Capture the cell that displays the provided text and extract its (X, Y) central coordinate. 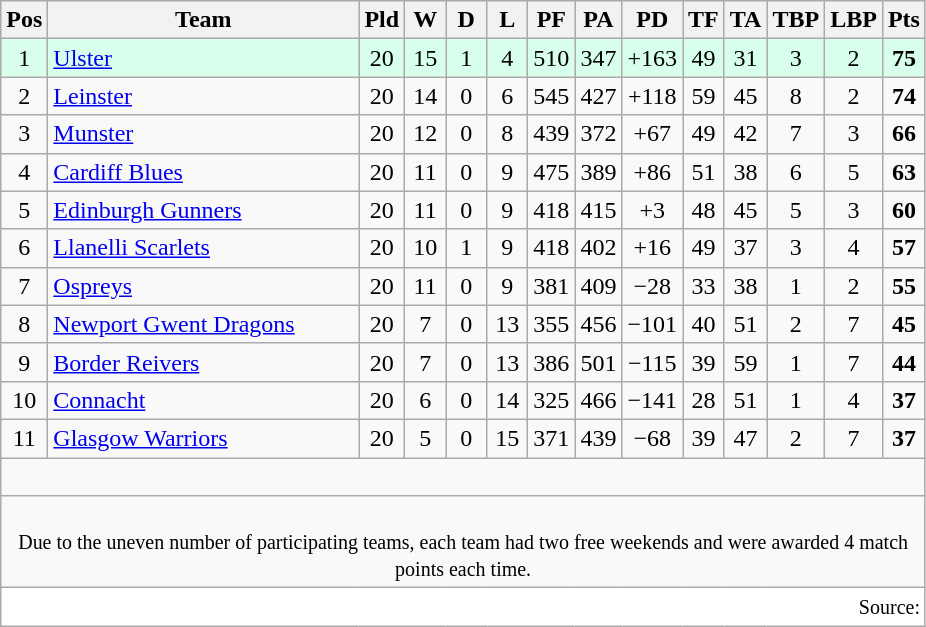
Source: (464, 607)
545 (552, 96)
427 (598, 96)
57 (904, 248)
+163 (652, 58)
325 (552, 400)
381 (552, 286)
LBP (854, 20)
PD (652, 20)
PF (552, 20)
386 (552, 362)
+3 (652, 210)
TBP (796, 20)
55 (904, 286)
Team (204, 20)
Ulster (204, 58)
−68 (652, 438)
−28 (652, 286)
501 (598, 362)
TA (746, 20)
60 (904, 210)
−115 (652, 362)
48 (704, 210)
Due to the uneven number of participating teams, each team had two free weekends and were awarded 4 match points each time. (464, 542)
Newport Gwent Dragons (204, 324)
372 (598, 134)
355 (552, 324)
510 (552, 58)
347 (598, 58)
W (426, 20)
12 (426, 134)
L (508, 20)
Ospreys (204, 286)
+16 (652, 248)
42 (746, 134)
33 (704, 286)
63 (904, 172)
31 (746, 58)
40 (704, 324)
44 (904, 362)
389 (598, 172)
Border Reivers (204, 362)
Pld (382, 20)
371 (552, 438)
47 (746, 438)
Edinburgh Gunners (204, 210)
Glasgow Warriors (204, 438)
466 (598, 400)
Connacht (204, 400)
74 (904, 96)
Munster (204, 134)
Pts (904, 20)
409 (598, 286)
66 (904, 134)
−101 (652, 324)
TF (704, 20)
D (466, 20)
PA (598, 20)
Leinster (204, 96)
75 (904, 58)
−141 (652, 400)
Cardiff Blues (204, 172)
+86 (652, 172)
+118 (652, 96)
Llanelli Scarlets (204, 248)
+67 (652, 134)
415 (598, 210)
475 (552, 172)
Pos (24, 20)
456 (598, 324)
28 (704, 400)
402 (598, 248)
